Locate the cell with the specified text and output its [X, Y] center coordinate. 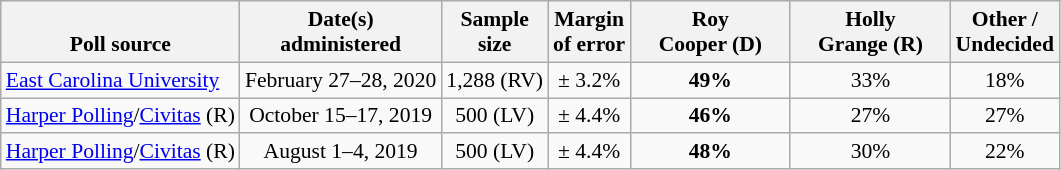
48% [710, 152]
HollyGrange (R) [870, 32]
22% [1005, 152]
Other /Undecided [1005, 32]
Date(s)administered [340, 32]
18% [1005, 80]
33% [870, 80]
August 1–4, 2019 [340, 152]
RoyCooper (D) [710, 32]
Marginof error [589, 32]
East Carolina University [120, 80]
October 15–17, 2019 [340, 116]
February 27–28, 2020 [340, 80]
± 3.2% [589, 80]
1,288 (RV) [494, 80]
46% [710, 116]
Poll source [120, 32]
Samplesize [494, 32]
30% [870, 152]
49% [710, 80]
